Search for the cell housing the specified text and yield its [X, Y] center coordinate. 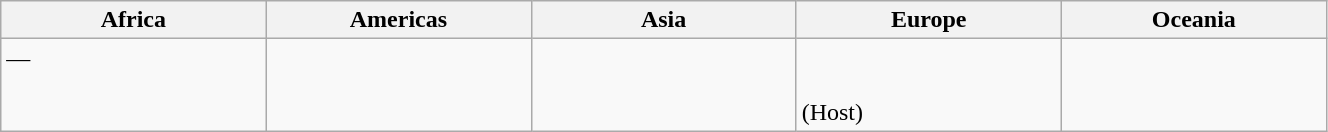
Oceania [1194, 20]
Africa [134, 20]
(Host) [928, 85]
Americas [398, 20]
Europe [928, 20]
Asia [664, 20]
— [134, 85]
